Return [x, y] of the center of cell containing provided text 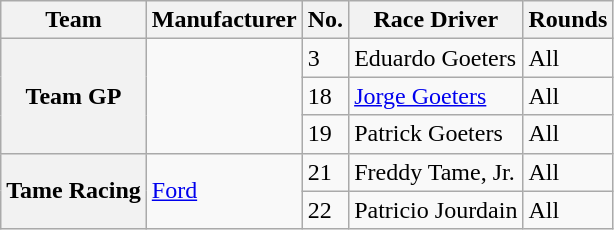
Race Driver [436, 20]
Freddy Tame, Jr. [436, 172]
Jorge Goeters [436, 96]
3 [325, 58]
22 [325, 210]
21 [325, 172]
Team [74, 20]
Team GP [74, 96]
Rounds [568, 20]
Ford [224, 191]
Manufacturer [224, 20]
Patrick Goeters [436, 134]
18 [325, 96]
Eduardo Goeters [436, 58]
Tame Racing [74, 191]
Patricio Jourdain [436, 210]
19 [325, 134]
No. [325, 20]
